Return [x, y] of the center of cell containing provided text 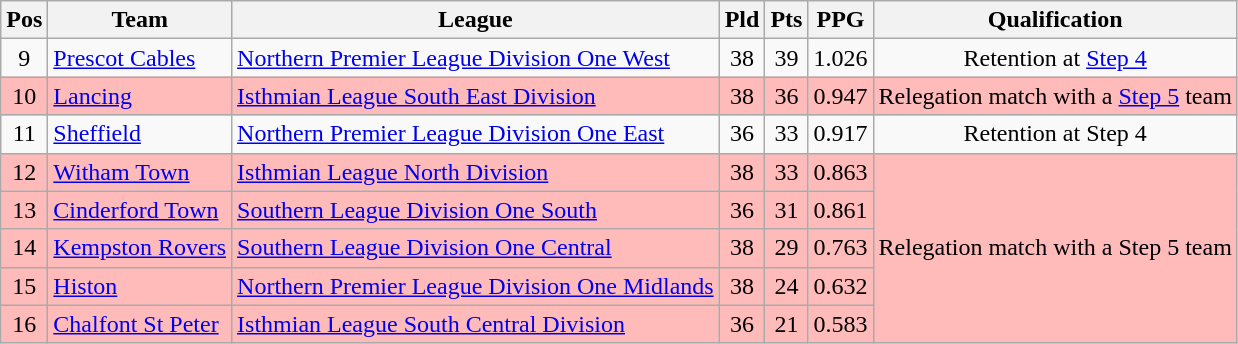
Histon [140, 286]
Isthmian League South East Division [476, 96]
16 [24, 324]
Witham Town [140, 172]
1.026 [840, 58]
9 [24, 58]
Chalfont St Peter [140, 324]
League [476, 20]
Isthmian League South Central Division [476, 324]
Northern Premier League Division One East [476, 134]
PPG [840, 20]
Cinderford Town [140, 210]
0.917 [840, 134]
0.861 [840, 210]
0.863 [840, 172]
Pld [742, 20]
Team [140, 20]
Kempston Rovers [140, 248]
Northern Premier League Division One West [476, 58]
0.583 [840, 324]
0.632 [840, 286]
Pts [786, 20]
Isthmian League North Division [476, 172]
0.763 [840, 248]
21 [786, 324]
24 [786, 286]
31 [786, 210]
10 [24, 96]
Southern League Division One Central [476, 248]
Qualification [1055, 20]
13 [24, 210]
Southern League Division One South [476, 210]
14 [24, 248]
Pos [24, 20]
11 [24, 134]
0.947 [840, 96]
Sheffield [140, 134]
12 [24, 172]
Northern Premier League Division One Midlands [476, 286]
29 [786, 248]
Lancing [140, 96]
Prescot Cables [140, 58]
15 [24, 286]
39 [786, 58]
